Find where the given text appears and provide that cell's center as (X, Y) coordinate. 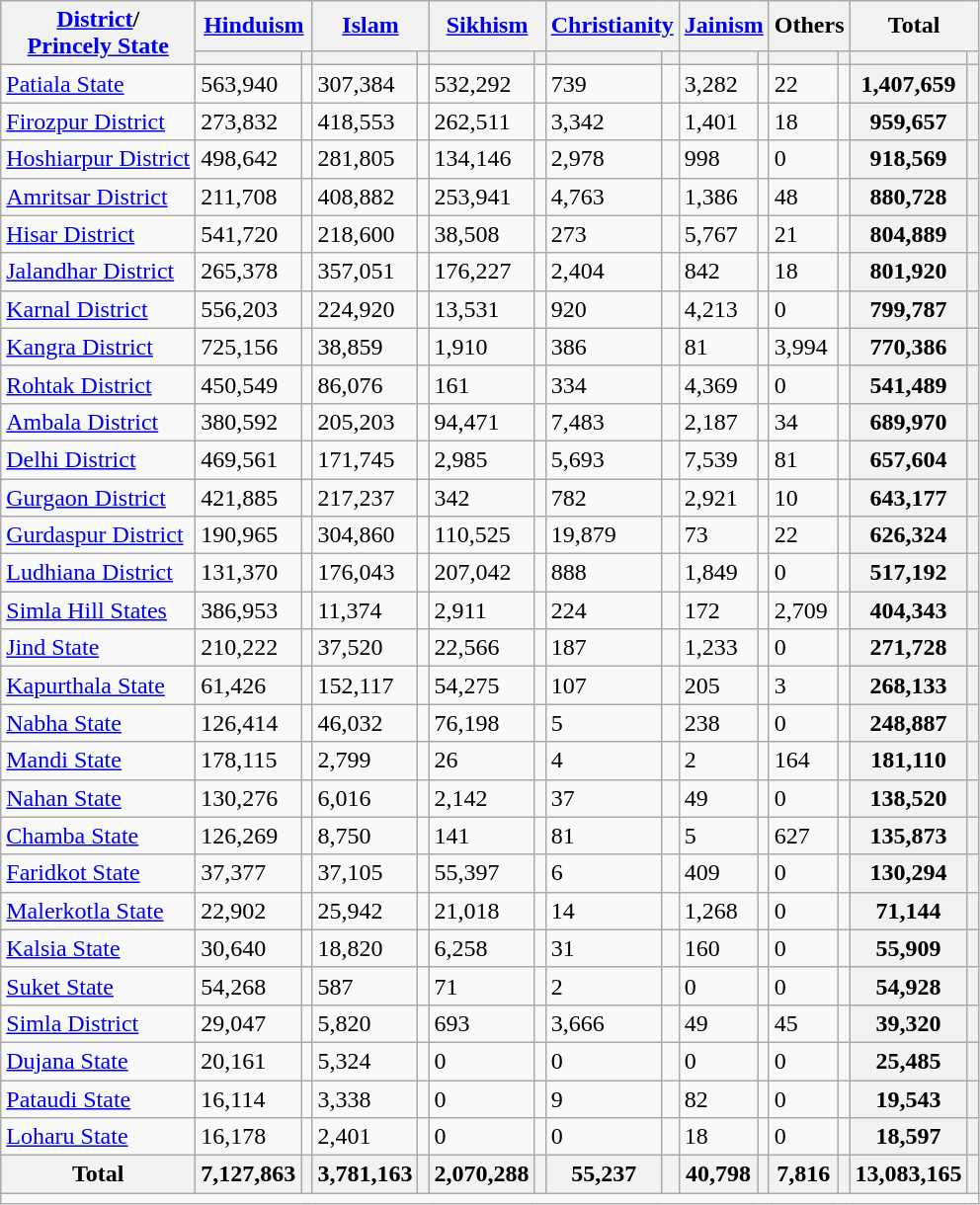
799,787 (909, 309)
409 (718, 873)
Pataudi State (99, 1099)
Patiala State (99, 84)
1,910 (482, 347)
224 (604, 610)
164 (803, 761)
46,032 (366, 723)
135,873 (909, 836)
3,781,163 (366, 1174)
3,282 (718, 84)
54,928 (909, 986)
998 (718, 159)
218,600 (366, 234)
176,043 (366, 573)
161 (482, 384)
1,849 (718, 573)
1,268 (718, 911)
18,597 (909, 1137)
Kangra District (99, 347)
421,885 (249, 497)
21 (803, 234)
181,110 (909, 761)
20,161 (249, 1061)
725,156 (249, 347)
1,386 (718, 197)
1,401 (718, 121)
5,767 (718, 234)
13,531 (482, 309)
782 (604, 497)
804,889 (909, 234)
556,203 (249, 309)
160 (718, 948)
2,401 (366, 1137)
19,879 (604, 535)
627 (803, 836)
19,543 (909, 1099)
25,942 (366, 911)
4,369 (718, 384)
38,859 (366, 347)
5,324 (366, 1061)
7,127,863 (249, 1174)
152,117 (366, 685)
73 (718, 535)
386 (604, 347)
587 (366, 986)
126,414 (249, 723)
Hoshiarpur District (99, 159)
304,860 (366, 535)
3,666 (604, 1023)
14 (604, 911)
Chamba State (99, 836)
190,965 (249, 535)
5,820 (366, 1023)
31 (604, 948)
7,539 (718, 459)
6,258 (482, 948)
842 (718, 272)
61,426 (249, 685)
4,763 (604, 197)
450,549 (249, 384)
217,237 (366, 497)
Faridkot State (99, 873)
86,076 (366, 384)
Amritsar District (99, 197)
1,233 (718, 648)
134,146 (482, 159)
55,909 (909, 948)
18,820 (366, 948)
408,882 (366, 197)
563,940 (249, 84)
469,561 (249, 459)
801,920 (909, 272)
281,805 (366, 159)
248,887 (909, 723)
2,070,288 (482, 1174)
130,276 (249, 798)
210,222 (249, 648)
739 (604, 84)
138,520 (909, 798)
21,018 (482, 911)
693 (482, 1023)
657,604 (909, 459)
Karnal District (99, 309)
34 (803, 422)
22,566 (482, 648)
Delhi District (99, 459)
Loharu State (99, 1137)
342 (482, 497)
6,016 (366, 798)
205,203 (366, 422)
Malerkotla State (99, 911)
Jind State (99, 648)
107 (604, 685)
54,268 (249, 986)
71 (482, 986)
55,397 (482, 873)
178,115 (249, 761)
Rohtak District (99, 384)
131,370 (249, 573)
9 (604, 1099)
25,485 (909, 1061)
357,051 (366, 272)
6 (604, 873)
126,269 (249, 836)
380,592 (249, 422)
Kapurthala State (99, 685)
224,920 (366, 309)
Nahan State (99, 798)
207,042 (482, 573)
1,407,659 (909, 84)
541,720 (249, 234)
918,569 (909, 159)
26 (482, 761)
Dujana State (99, 1061)
2,799 (366, 761)
2,404 (604, 272)
10 (803, 497)
Islam (370, 26)
253,941 (482, 197)
271,728 (909, 648)
Hinduism (254, 26)
Gurdaspur District (99, 535)
Sikhism (487, 26)
37,377 (249, 873)
2,978 (604, 159)
16,114 (249, 1099)
District/Princely State (99, 34)
22,902 (249, 911)
2,911 (482, 610)
Christianity (612, 26)
82 (718, 1099)
689,970 (909, 422)
643,177 (909, 497)
517,192 (909, 573)
920 (604, 309)
880,728 (909, 197)
307,384 (366, 84)
39,320 (909, 1023)
3,338 (366, 1099)
Ludhiana District (99, 573)
334 (604, 384)
130,294 (909, 873)
30,640 (249, 948)
55,237 (604, 1174)
2,709 (803, 610)
959,657 (909, 121)
Gurgaon District (99, 497)
Simla District (99, 1023)
40,798 (718, 1174)
Firozpur District (99, 121)
2,921 (718, 497)
Simla Hill States (99, 610)
4 (604, 761)
110,525 (482, 535)
404,343 (909, 610)
386,953 (249, 610)
Others (809, 26)
Ambala District (99, 422)
Hisar District (99, 234)
Mandi State (99, 761)
4,213 (718, 309)
Kalsia State (99, 948)
37 (604, 798)
268,133 (909, 685)
176,227 (482, 272)
3 (803, 685)
888 (604, 573)
273,832 (249, 121)
71,144 (909, 911)
48 (803, 197)
54,275 (482, 685)
5,693 (604, 459)
171,745 (366, 459)
262,511 (482, 121)
29,047 (249, 1023)
211,708 (249, 197)
45 (803, 1023)
13,083,165 (909, 1174)
770,386 (909, 347)
187 (604, 648)
541,489 (909, 384)
205 (718, 685)
8,750 (366, 836)
2,142 (482, 798)
94,471 (482, 422)
76,198 (482, 723)
3,342 (604, 121)
Nabha State (99, 723)
265,378 (249, 272)
3,994 (803, 347)
Jainism (723, 26)
7,816 (803, 1174)
498,642 (249, 159)
172 (718, 610)
38,508 (482, 234)
Suket State (99, 986)
532,292 (482, 84)
2,985 (482, 459)
238 (718, 723)
37,105 (366, 873)
418,553 (366, 121)
Jalandhar District (99, 272)
7,483 (604, 422)
626,324 (909, 535)
273 (604, 234)
2,187 (718, 422)
16,178 (249, 1137)
141 (482, 836)
11,374 (366, 610)
37,520 (366, 648)
